Locate the cell with the specified text and output its (x, y) center coordinate. 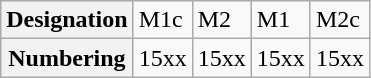
M2c (340, 20)
M1 (280, 20)
M2 (222, 20)
M1c (162, 20)
Numbering (67, 58)
Designation (67, 20)
